Scan for the cell matching the given text and deliver its [X, Y] coordinate at center. 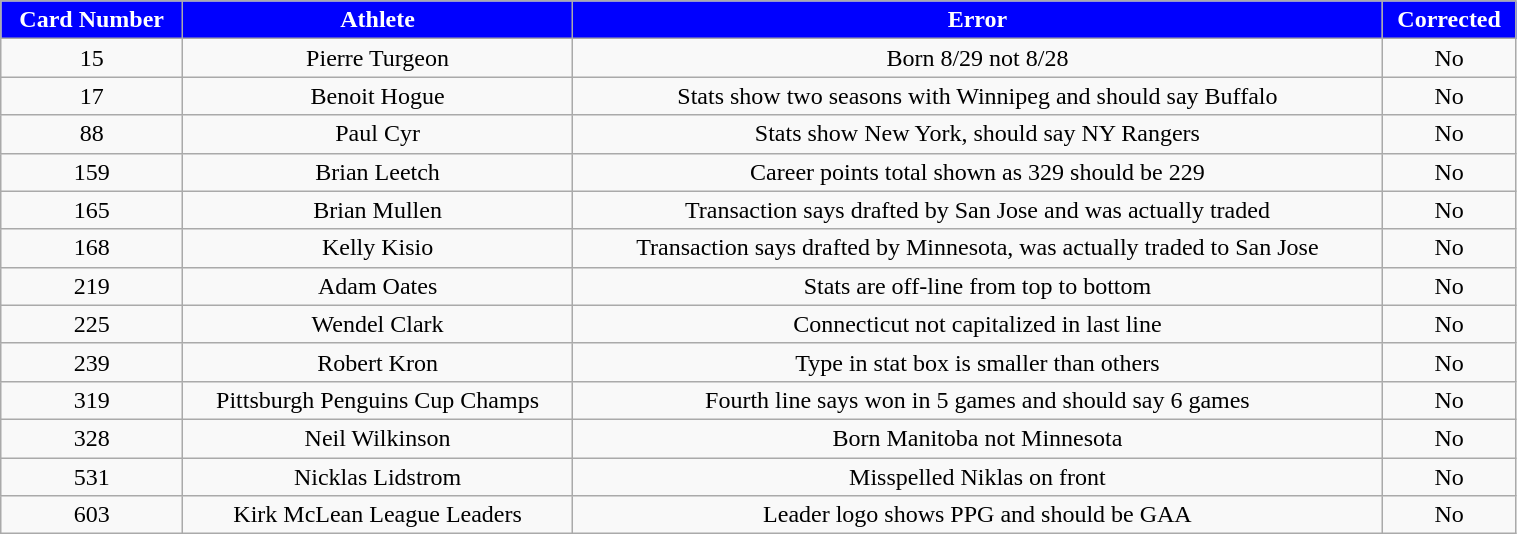
Wendel Clark [378, 324]
Fourth line says won in 5 games and should say 6 games [978, 400]
Stats are off-line from top to bottom [978, 286]
Pittsburgh Penguins Cup Champs [378, 400]
603 [92, 515]
Born Manitoba not Minnesota [978, 438]
17 [92, 96]
Card Number [92, 20]
219 [92, 286]
225 [92, 324]
319 [92, 400]
15 [92, 58]
Career points total shown as 329 should be 229 [978, 172]
Stats show two seasons with Winnipeg and should say Buffalo [978, 96]
Nicklas Lidstrom [378, 477]
168 [92, 248]
Misspelled Niklas on front [978, 477]
165 [92, 210]
Brian Leetch [378, 172]
Neil Wilkinson [378, 438]
Robert Kron [378, 362]
159 [92, 172]
Corrected [1449, 20]
Born 8/29 not 8/28 [978, 58]
Paul Cyr [378, 134]
Adam Oates [378, 286]
Transaction says drafted by Minnesota, was actually traded to San Jose [978, 248]
Connecticut not capitalized in last line [978, 324]
328 [92, 438]
Kirk McLean League Leaders [378, 515]
Leader logo shows PPG and should be GAA [978, 515]
531 [92, 477]
Benoit Hogue [378, 96]
Pierre Turgeon [378, 58]
Athlete [378, 20]
Stats show New York, should say NY Rangers [978, 134]
88 [92, 134]
Transaction says drafted by San Jose and was actually traded [978, 210]
Error [978, 20]
239 [92, 362]
Kelly Kisio [378, 248]
Type in stat box is smaller than others [978, 362]
Brian Mullen [378, 210]
